Locate the cell with the specified text and output its [x, y] center coordinate. 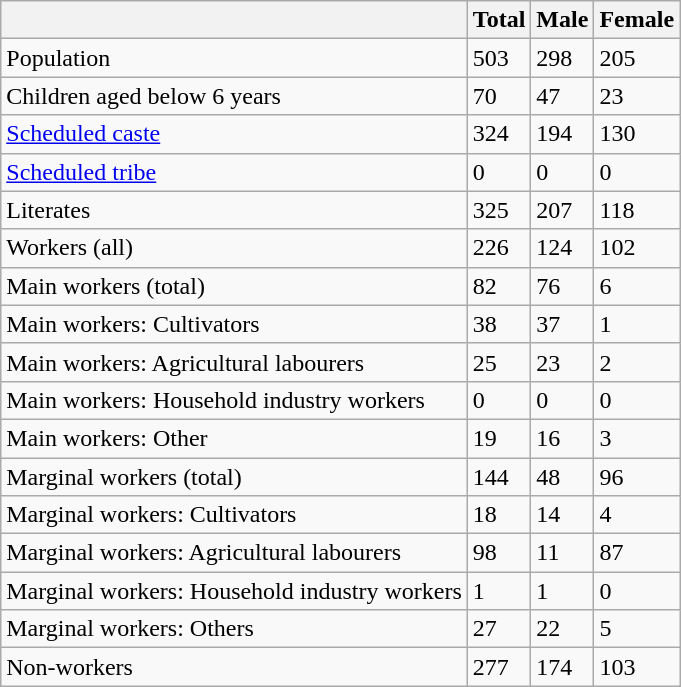
144 [499, 477]
Main workers: Other [234, 438]
194 [562, 134]
124 [562, 248]
5 [637, 629]
118 [637, 210]
11 [562, 553]
207 [562, 210]
76 [562, 286]
Scheduled tribe [234, 172]
102 [637, 248]
Main workers (total) [234, 286]
Main workers: Household industry workers [234, 400]
Marginal workers: Household industry workers [234, 591]
324 [499, 134]
Children aged below 6 years [234, 96]
18 [499, 515]
Main workers: Agricultural labourers [234, 362]
38 [499, 324]
Marginal workers: Cultivators [234, 515]
96 [637, 477]
Male [562, 20]
2 [637, 362]
277 [499, 667]
4 [637, 515]
Female [637, 20]
14 [562, 515]
Non-workers [234, 667]
103 [637, 667]
70 [499, 96]
Marginal workers: Others [234, 629]
325 [499, 210]
Scheduled caste [234, 134]
Population [234, 58]
Workers (all) [234, 248]
19 [499, 438]
16 [562, 438]
98 [499, 553]
503 [499, 58]
47 [562, 96]
22 [562, 629]
82 [499, 286]
48 [562, 477]
174 [562, 667]
87 [637, 553]
298 [562, 58]
3 [637, 438]
37 [562, 324]
Marginal workers: Agricultural labourers [234, 553]
Main workers: Cultivators [234, 324]
6 [637, 286]
Total [499, 20]
Literates [234, 210]
226 [499, 248]
25 [499, 362]
27 [499, 629]
205 [637, 58]
Marginal workers (total) [234, 477]
130 [637, 134]
